Output the [X, Y] coordinate of the center of the cell containing the given text.  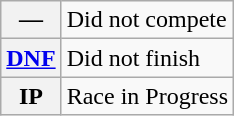
Did not finish [147, 58]
Did not compete [147, 20]
DNF [31, 58]
Race in Progress [147, 96]
— [31, 20]
IP [31, 96]
